Output the (x, y) coordinate of the center of the cell containing the given text.  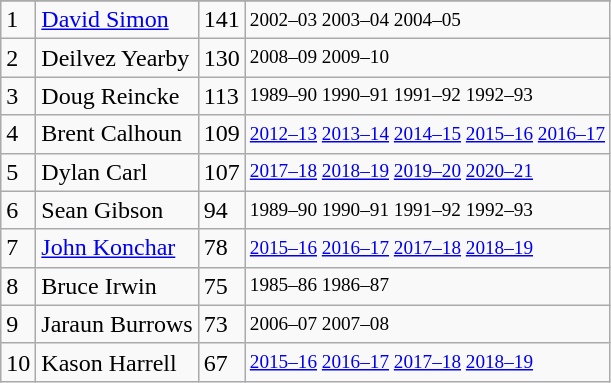
9 (18, 324)
107 (222, 172)
Kason Harrell (117, 362)
2006–07 2007–08 (427, 324)
4 (18, 134)
Jaraun Burrows (117, 324)
1 (18, 20)
Deilvez Yearby (117, 58)
1985–86 1986–87 (427, 286)
2002–03 2003–04 2004–05 (427, 20)
2012–13 2013–14 2014–15 2015–16 2016–17 (427, 134)
Brent Calhoun (117, 134)
6 (18, 210)
2017–18 2018–19 2019–20 2020–21 (427, 172)
Bruce Irwin (117, 286)
67 (222, 362)
94 (222, 210)
141 (222, 20)
Dylan Carl (117, 172)
7 (18, 248)
78 (222, 248)
2008–09 2009–10 (427, 58)
5 (18, 172)
John Konchar (117, 248)
130 (222, 58)
David Simon (117, 20)
10 (18, 362)
73 (222, 324)
109 (222, 134)
75 (222, 286)
3 (18, 96)
2 (18, 58)
8 (18, 286)
113 (222, 96)
Doug Reincke (117, 96)
Sean Gibson (117, 210)
